Output the [x, y] coordinate of the center of the cell containing the given text.  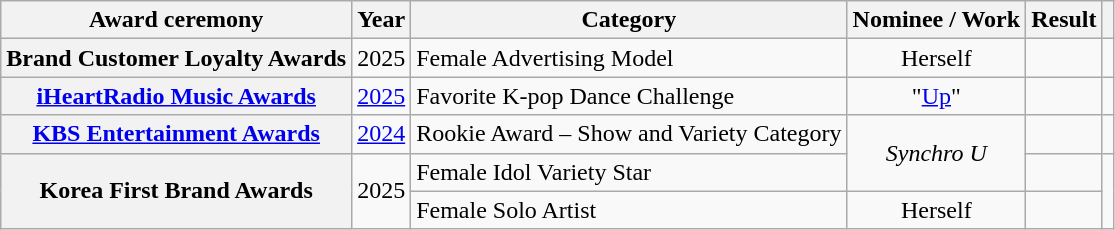
Female Solo Artist [629, 210]
Result [1064, 20]
"Up" [936, 96]
Favorite K-pop Dance Challenge [629, 96]
Year [382, 20]
Korea First Brand Awards [176, 191]
Award ceremony [176, 20]
Category [629, 20]
iHeartRadio Music Awards [176, 96]
Female Advertising Model [629, 58]
Synchro U [936, 153]
Female Idol Variety Star [629, 172]
Rookie Award – Show and Variety Category [629, 134]
KBS Entertainment Awards [176, 134]
Brand Customer Loyalty Awards [176, 58]
Nominee / Work [936, 20]
2024 [382, 134]
